Return [X, Y] of the center of cell containing provided text 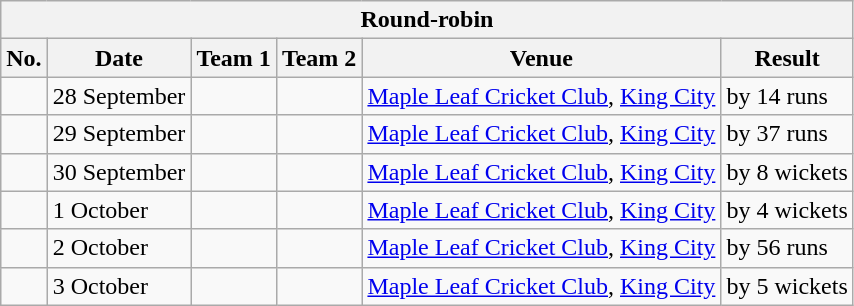
3 October [119, 286]
30 September [119, 172]
2 October [119, 248]
Date [119, 58]
28 September [119, 96]
by 4 wickets [787, 210]
Team 1 [234, 58]
by 56 runs [787, 248]
Venue [542, 58]
by 5 wickets [787, 286]
Team 2 [319, 58]
by 8 wickets [787, 172]
29 September [119, 134]
by 14 runs [787, 96]
Round-robin [428, 20]
by 37 runs [787, 134]
1 October [119, 210]
No. [24, 58]
Result [787, 58]
